Scan for the cell matching the given text and deliver its [x, y] coordinate at center. 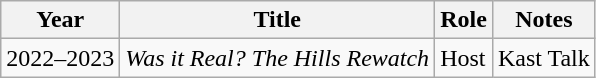
Title [278, 20]
Kast Talk [544, 58]
Host [464, 58]
Notes [544, 20]
2022–2023 [60, 58]
Year [60, 20]
Role [464, 20]
Was it Real? The Hills Rewatch [278, 58]
